Detect which cell encompasses the target text, then output its [x, y] center coordinate. 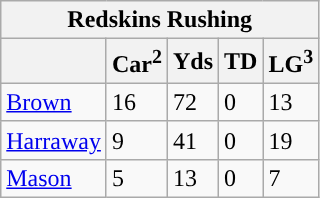
16 [136, 102]
41 [192, 140]
7 [291, 178]
Harraway [54, 140]
Redskins Rushing [160, 20]
Brown [54, 102]
5 [136, 178]
Mason [54, 178]
TD [241, 62]
LG3 [291, 62]
9 [136, 140]
72 [192, 102]
Car2 [136, 62]
Yds [192, 62]
19 [291, 140]
